Output the (X, Y) coordinate of the center of the cell containing the given text.  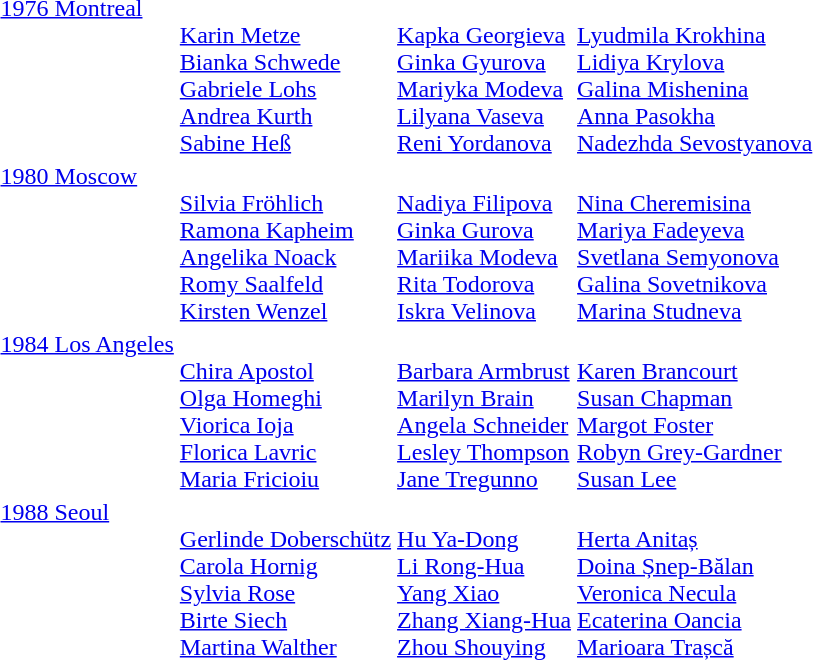
Barbara ArmbrustMarilyn BrainAngela SchneiderLesley ThompsonJane Tregunno (484, 412)
Nadiya FilipovaGinka GurovaMariika ModevaRita TodorovaIskra Velinova (484, 244)
Silvia FröhlichRamona KapheimAngelika NoackRomy SaalfeldKirsten Wenzel (285, 244)
Chira ApostolOlga HomeghiViorica IojaFlorica LavricMaria Fricioiu (285, 412)
